Identify which cell holds the provided text, then report its (X, Y) central coordinate. 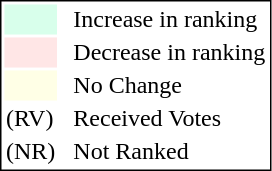
(RV) (30, 119)
Not Ranked (170, 151)
(NR) (30, 151)
Decrease in ranking (170, 53)
Increase in ranking (170, 19)
No Change (170, 85)
Received Votes (170, 119)
